Extract the (x, y) coordinate from the center of the cell holding the provided text.  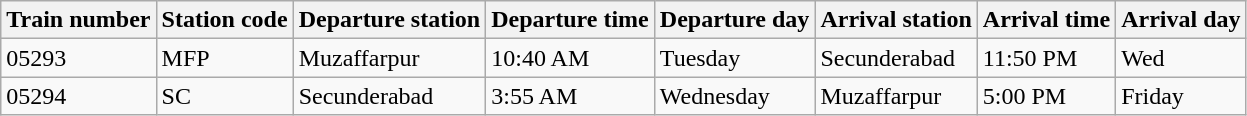
Train number (78, 20)
Tuesday (734, 58)
05294 (78, 96)
10:40 AM (570, 58)
05293 (78, 58)
Friday (1181, 96)
11:50 PM (1046, 58)
Departure day (734, 20)
Departure station (390, 20)
Arrival day (1181, 20)
MFP (224, 58)
5:00 PM (1046, 96)
SC (224, 96)
Station code (224, 20)
Arrival time (1046, 20)
Wednesday (734, 96)
Departure time (570, 20)
Wed (1181, 58)
3:55 AM (570, 96)
Arrival station (896, 20)
